Identify which cell holds the provided text, then report its [x, y] central coordinate. 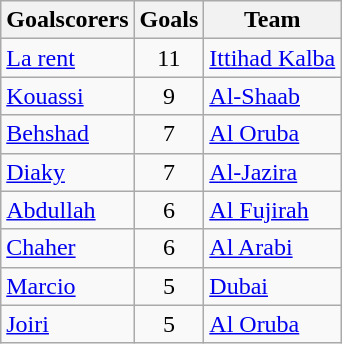
Team [272, 20]
La rent [68, 58]
Al Fujirah [272, 210]
Joiri [68, 324]
Diaky [68, 172]
Goalscorers [68, 20]
Kouassi [68, 96]
9 [169, 96]
Al Arabi [272, 248]
Chaher [68, 248]
Behshad [68, 134]
Al-Jazira [272, 172]
Marcio [68, 286]
Ittihad Kalba [272, 58]
Al-Shaab [272, 96]
Abdullah [68, 210]
Dubai [272, 286]
Goals [169, 20]
11 [169, 58]
